Provide the (X, Y) coordinate of the cell's center where the given text is located.  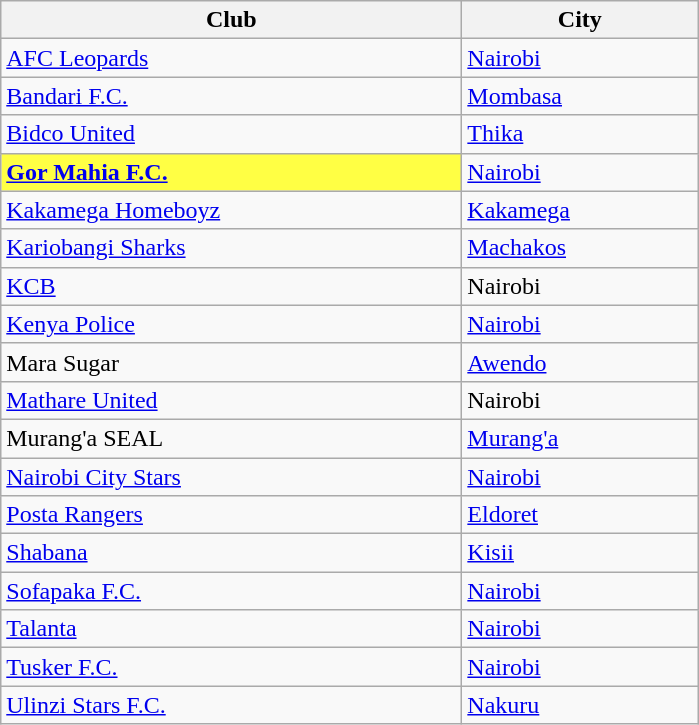
Posta Rangers (232, 515)
Club (232, 20)
Machakos (580, 248)
Murang'a SEAL (232, 438)
Kakamega (580, 210)
Ulinzi Stars F.C. (232, 705)
Tusker F.C. (232, 667)
Nairobi City Stars (232, 477)
KCB (232, 286)
Mathare United (232, 400)
Gor Mahia F.C. (232, 172)
Mara Sugar (232, 362)
Mombasa (580, 96)
City (580, 20)
Kisii (580, 553)
Kakamega Homeboyz (232, 210)
Bandari F.C. (232, 96)
Nakuru (580, 705)
Bidco United (232, 134)
Talanta (232, 629)
AFC Leopards (232, 58)
Shabana (232, 553)
Sofapaka F.C. (232, 591)
Murang'a (580, 438)
Eldoret (580, 515)
Kariobangi Sharks (232, 248)
Awendo (580, 362)
Thika (580, 134)
Kenya Police (232, 324)
